Detect which cell encompasses the target text, then output its [X, Y] center coordinate. 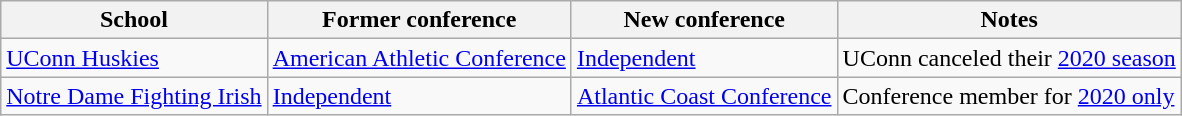
New conference [704, 20]
Atlantic Coast Conference [704, 96]
Notre Dame Fighting Irish [134, 96]
Conference member for 2020 only [1009, 96]
UConn Huskies [134, 58]
Notes [1009, 20]
School [134, 20]
UConn canceled their 2020 season [1009, 58]
Former conference [419, 20]
American Athletic Conference [419, 58]
